Pinpoint the cell where the given text exists, returning its (x, y) midpoint coordinate. 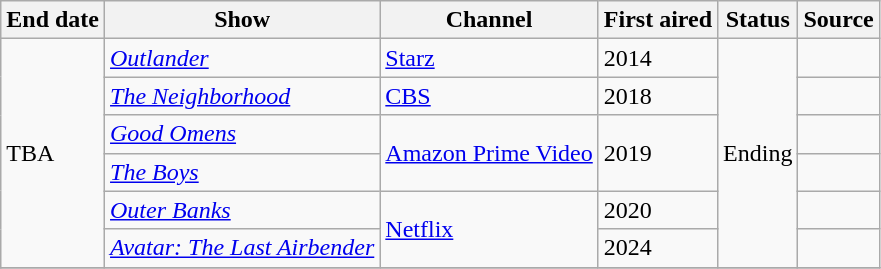
Channel (489, 20)
The Boys (242, 172)
2024 (658, 248)
Show (242, 20)
End date (53, 20)
TBA (53, 153)
2020 (658, 210)
2018 (658, 96)
Amazon Prime Video (489, 153)
Starz (489, 58)
CBS (489, 96)
Outlander (242, 58)
Ending (758, 153)
First aired (658, 20)
2019 (658, 153)
2014 (658, 58)
The Neighborhood (242, 96)
Source (838, 20)
Good Omens (242, 134)
Avatar: The Last Airbender (242, 248)
Status (758, 20)
Netflix (489, 229)
Outer Banks (242, 210)
